Pinpoint the cell where the given text exists, returning its (X, Y) midpoint coordinate. 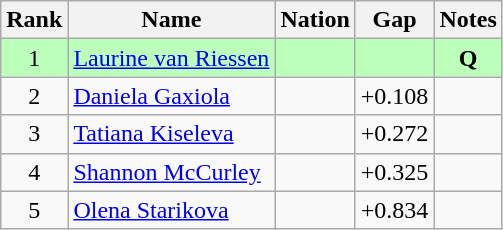
Name (172, 20)
Notes (468, 20)
+0.834 (394, 210)
Tatiana Kiseleva (172, 134)
+0.325 (394, 172)
+0.108 (394, 96)
Gap (394, 20)
Shannon McCurley (172, 172)
4 (34, 172)
Daniela Gaxiola (172, 96)
Rank (34, 20)
Olena Starikova (172, 210)
1 (34, 58)
+0.272 (394, 134)
Laurine van Riessen (172, 58)
2 (34, 96)
3 (34, 134)
5 (34, 210)
Q (468, 58)
Nation (315, 20)
